Pinpoint the cell where the given text exists, returning its (X, Y) midpoint coordinate. 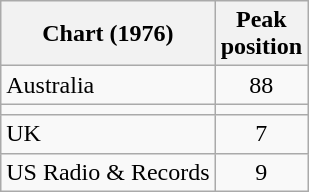
Peakposition (261, 34)
Chart (1976) (108, 34)
Australia (108, 85)
9 (261, 172)
88 (261, 85)
7 (261, 134)
US Radio & Records (108, 172)
UK (108, 134)
